Scan for the cell matching the given text and deliver its [X, Y] coordinate at center. 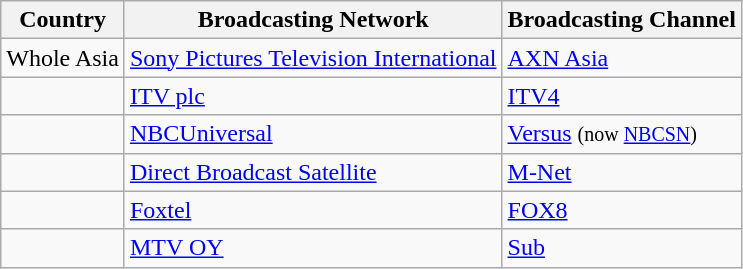
Broadcasting Channel [622, 20]
AXN Asia [622, 58]
Foxtel [313, 210]
Sony Pictures Television International [313, 58]
FOX8 [622, 210]
MTV OY [313, 248]
Broadcasting Network [313, 20]
Versus (now NBCSN) [622, 134]
ITV4 [622, 96]
ITV plc [313, 96]
Whole Asia [63, 58]
Country [63, 20]
Sub [622, 248]
NBCUniversal [313, 134]
M-Net [622, 172]
Direct Broadcast Satellite [313, 172]
